For the text-containing cell, return its midpoint in (x, y) coordinate format. 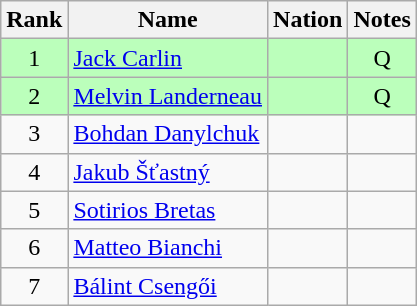
Name (168, 20)
6 (34, 248)
2 (34, 96)
Nation (308, 20)
4 (34, 172)
Rank (34, 20)
7 (34, 286)
Bohdan Danylchuk (168, 134)
3 (34, 134)
Jakub Šťastný (168, 172)
Matteo Bianchi (168, 248)
5 (34, 210)
Bálint Csengői (168, 286)
Jack Carlin (168, 58)
Sotirios Bretas (168, 210)
Melvin Landerneau (168, 96)
Notes (382, 20)
1 (34, 58)
